Scan for the cell matching the given text and deliver its (X, Y) coordinate at center. 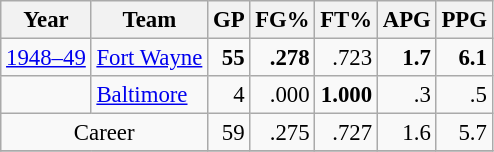
GP (229, 20)
Team (150, 20)
.723 (346, 58)
Career (104, 133)
.000 (282, 95)
.727 (346, 133)
1.000 (346, 95)
.3 (406, 95)
.275 (282, 133)
Fort Wayne (150, 58)
Baltimore (150, 95)
1.6 (406, 133)
6.1 (464, 58)
PPG (464, 20)
FT% (346, 20)
5.7 (464, 133)
4 (229, 95)
59 (229, 133)
.5 (464, 95)
1948–49 (46, 58)
1.7 (406, 58)
FG% (282, 20)
55 (229, 58)
.278 (282, 58)
Year (46, 20)
APG (406, 20)
